Search for the cell housing the specified text and yield its [x, y] center coordinate. 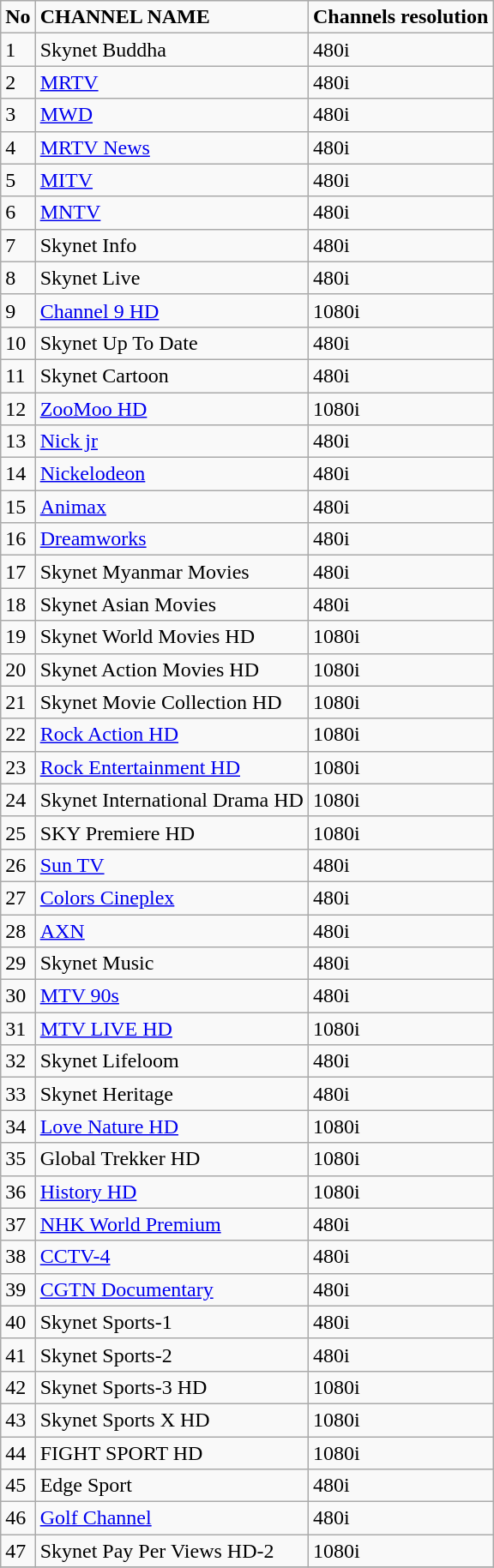
3 [18, 115]
Skynet Myanmar Movies [172, 572]
13 [18, 442]
46 [18, 1518]
Rock Entertainment HD [172, 767]
Skynet Cartoon [172, 375]
Skynet Sports-1 [172, 1322]
Sun TV [172, 865]
29 [18, 964]
MNTV [172, 213]
Skynet Music [172, 964]
8 [18, 278]
34 [18, 1126]
Nickelodeon [172, 474]
38 [18, 1257]
44 [18, 1453]
Rock Action HD [172, 735]
Skynet Sports-3 HD [172, 1387]
Skynet World Movies HD [172, 637]
Colors Cineplex [172, 898]
11 [18, 375]
Golf Channel [172, 1518]
45 [18, 1486]
7 [18, 245]
1 [18, 50]
32 [18, 1061]
25 [18, 832]
Global Trekker HD [172, 1159]
Nick jr [172, 442]
22 [18, 735]
33 [18, 1094]
Edge Sport [172, 1486]
12 [18, 409]
CCTV-4 [172, 1257]
Skynet Asian Movies [172, 604]
FIGHT SPORT HD [172, 1453]
Skynet Up To Date [172, 343]
42 [18, 1387]
39 [18, 1289]
MRTV News [172, 147]
MTV 90s [172, 996]
47 [18, 1551]
Skynet Sports-2 [172, 1355]
20 [18, 670]
No [18, 17]
Skynet Action Movies HD [172, 670]
14 [18, 474]
6 [18, 213]
43 [18, 1420]
24 [18, 800]
Skynet Info [172, 245]
Channel 9 HD [172, 310]
23 [18, 767]
15 [18, 507]
26 [18, 865]
18 [18, 604]
Skynet Live [172, 278]
31 [18, 1029]
4 [18, 147]
37 [18, 1224]
35 [18, 1159]
Skynet Sports X HD [172, 1420]
Skynet Movie Collection HD [172, 702]
21 [18, 702]
ZooMoo HD [172, 409]
27 [18, 898]
10 [18, 343]
36 [18, 1192]
16 [18, 539]
AXN [172, 930]
NHK World Premium [172, 1224]
MWD [172, 115]
Love Nature HD [172, 1126]
5 [18, 180]
MTV LIVE HD [172, 1029]
Animax [172, 507]
CHANNEL NAME [172, 17]
41 [18, 1355]
30 [18, 996]
MRTV [172, 82]
28 [18, 930]
2 [18, 82]
40 [18, 1322]
SKY Premiere HD [172, 832]
Skynet International Drama HD [172, 800]
History HD [172, 1192]
CGTN Documentary [172, 1289]
Skynet Lifeloom [172, 1061]
17 [18, 572]
Skynet Heritage [172, 1094]
Channels resolution [400, 17]
Skynet Buddha [172, 50]
9 [18, 310]
Dreamworks [172, 539]
19 [18, 637]
MITV [172, 180]
Skynet Pay Per Views HD-2 [172, 1551]
